Return [X, Y] of the center of cell containing provided text 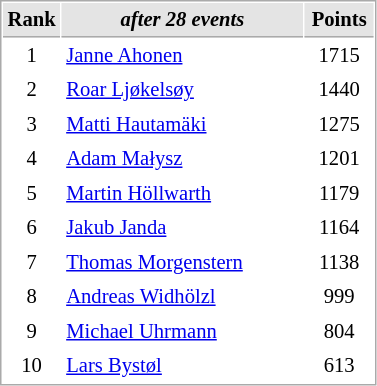
Michael Uhrmann [183, 332]
10 [32, 366]
613 [340, 366]
7 [32, 262]
4 [32, 158]
1164 [340, 228]
1715 [340, 56]
5 [32, 194]
999 [340, 296]
1 [32, 56]
after 28 events [183, 20]
Points [340, 20]
1440 [340, 90]
Matti Hautamäki [183, 124]
1138 [340, 262]
Lars Bystøl [183, 366]
Thomas Morgenstern [183, 262]
8 [32, 296]
1201 [340, 158]
1179 [340, 194]
2 [32, 90]
1275 [340, 124]
Rank [32, 20]
9 [32, 332]
Janne Ahonen [183, 56]
Jakub Janda [183, 228]
804 [340, 332]
Adam Małysz [183, 158]
6 [32, 228]
Andreas Widhölzl [183, 296]
Martin Höllwarth [183, 194]
3 [32, 124]
Roar Ljøkelsøy [183, 90]
